For the text-containing cell, return its midpoint in (X, Y) coordinate format. 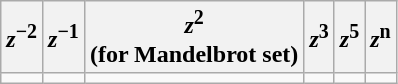
z−1 (64, 37)
zn (381, 37)
z3 (319, 37)
z5 (349, 37)
z2(for Mandelbrot set) (194, 37)
z−2 (22, 37)
